Find where the given text appears and provide that cell's center as [x, y] coordinate. 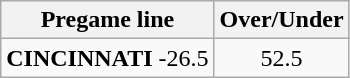
52.5 [282, 58]
Over/Under [282, 20]
CINCINNATI -26.5 [108, 58]
Pregame line [108, 20]
